Scan for the cell matching the given text and deliver its [x, y] coordinate at center. 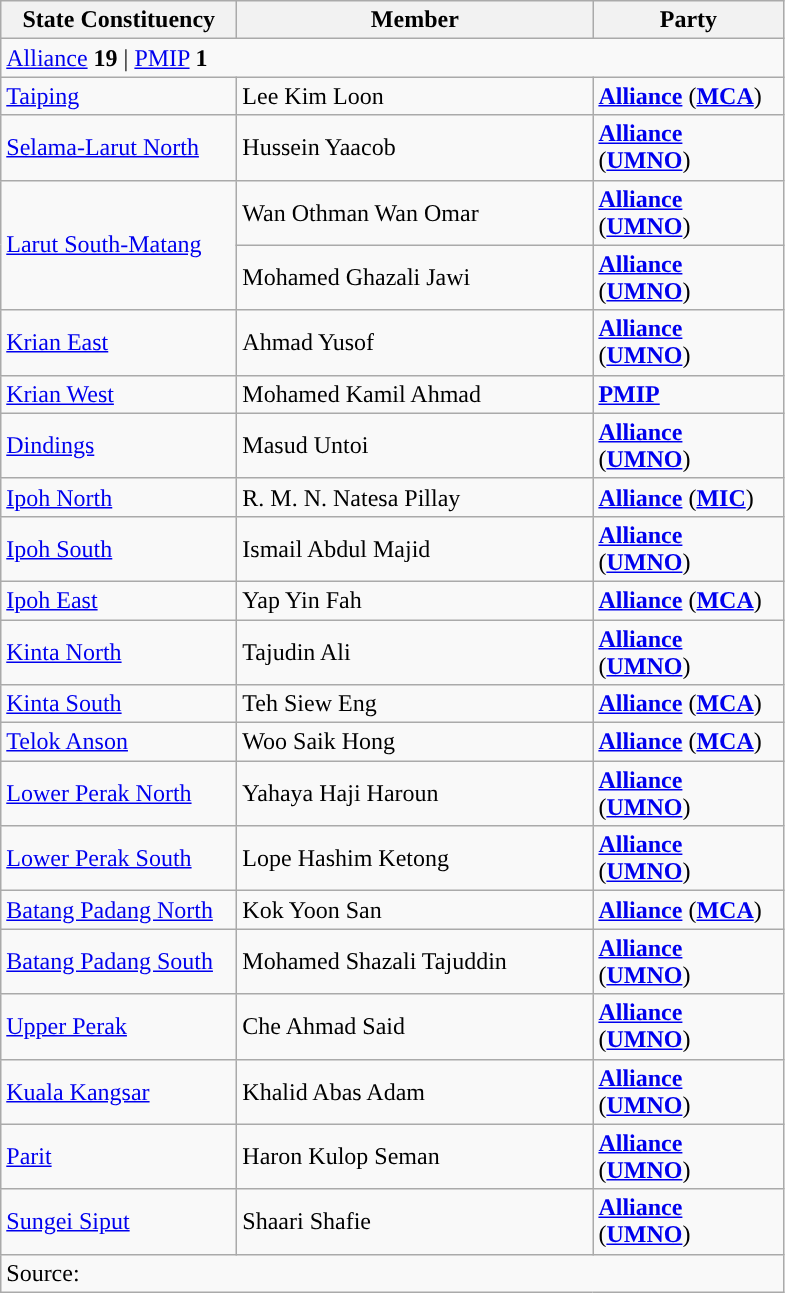
State Constituency [119, 20]
Ipoh East [119, 600]
Yap Yin Fah [415, 600]
Alliance (MIC) [688, 497]
Kinta North [119, 652]
Krian West [119, 394]
Haron Kulop Seman [415, 1156]
Shaari Shafie [415, 1222]
Sungei Siput [119, 1222]
Krian East [119, 342]
Dindings [119, 446]
Upper Perak [119, 1026]
Larut South-Matang [119, 245]
Tajudin Ali [415, 652]
Kinta South [119, 704]
Wan Othman Wan Omar [415, 212]
Member [415, 20]
Hussein Yaacob [415, 148]
Yahaya Haji Haroun [415, 794]
Alliance 19 | PMIP 1 [392, 58]
Teh Siew Eng [415, 704]
Che Ahmad Said [415, 1026]
Batang Padang North [119, 910]
Party [688, 20]
Telok Anson [119, 742]
Kok Yoon San [415, 910]
Source: [392, 1273]
Parit [119, 1156]
Ismail Abdul Majid [415, 548]
Lower Perak South [119, 858]
Mohamed Shazali Tajuddin [415, 962]
Ipoh South [119, 548]
Batang Padang South [119, 962]
Kuala Kangsar [119, 1092]
Mohamed Ghazali Jawi [415, 278]
Lower Perak North [119, 794]
Mohamed Kamil Ahmad [415, 394]
Ahmad Yusof [415, 342]
Lope Hashim Ketong [415, 858]
Taiping [119, 96]
Selama-Larut North [119, 148]
PMIP [688, 394]
Masud Untoi [415, 446]
Woo Saik Hong [415, 742]
Khalid Abas Adam [415, 1092]
R. M. N. Natesa Pillay [415, 497]
Ipoh North [119, 497]
Lee Kim Loon [415, 96]
